Identify which cell holds the provided text, then report its [x, y] central coordinate. 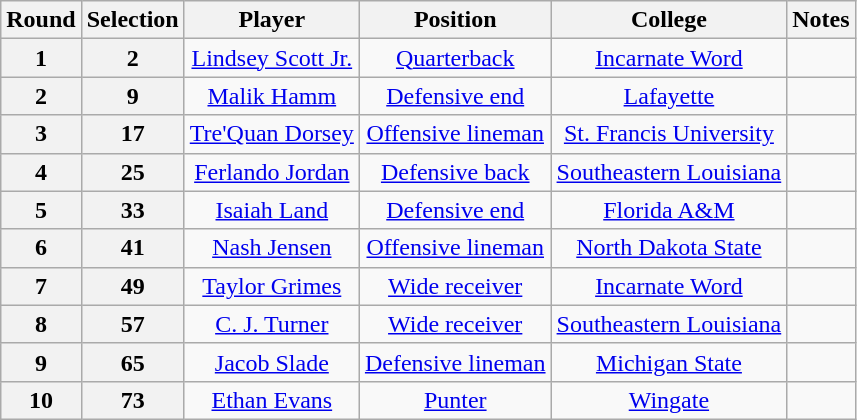
4 [41, 172]
Jacob Slade [272, 362]
Wingate [669, 400]
1 [41, 58]
Michigan State [669, 362]
College [669, 20]
25 [132, 172]
Taylor Grimes [272, 286]
3 [41, 134]
Notes [821, 20]
Quarterback [455, 58]
57 [132, 324]
49 [132, 286]
5 [41, 210]
Position [455, 20]
St. Francis University [669, 134]
17 [132, 134]
Isaiah Land [272, 210]
Defensive back [455, 172]
Tre'Quan Dorsey [272, 134]
Malik Hamm [272, 96]
10 [41, 400]
Ferlando Jordan [272, 172]
Defensive lineman [455, 362]
Nash Jensen [272, 248]
C. J. Turner [272, 324]
41 [132, 248]
73 [132, 400]
Ethan Evans [272, 400]
North Dakota State [669, 248]
Lafayette [669, 96]
Punter [455, 400]
65 [132, 362]
Florida A&M [669, 210]
33 [132, 210]
8 [41, 324]
Lindsey Scott Jr. [272, 58]
6 [41, 248]
7 [41, 286]
Round [41, 20]
Selection [132, 20]
Player [272, 20]
